Extract the (x, y) coordinate from the center of the cell holding the provided text.  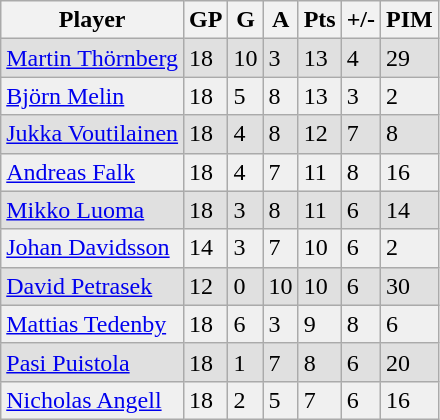
GP (206, 20)
Björn Melin (92, 96)
Pasi Puistola (92, 362)
9 (320, 324)
Nicholas Angell (92, 400)
20 (410, 362)
1 (246, 362)
PIM (410, 20)
+/- (360, 20)
Mattias Tedenby (92, 324)
Andreas Falk (92, 172)
29 (410, 58)
Martin Thörnberg (92, 58)
G (246, 20)
Jukka Voutilainen (92, 134)
30 (410, 286)
Player (92, 20)
Johan Davidsson (92, 248)
Pts (320, 20)
David Petrasek (92, 286)
0 (246, 286)
A (280, 20)
Mikko Luoma (92, 210)
